Find where the given text appears and provide that cell's center as (X, Y) coordinate. 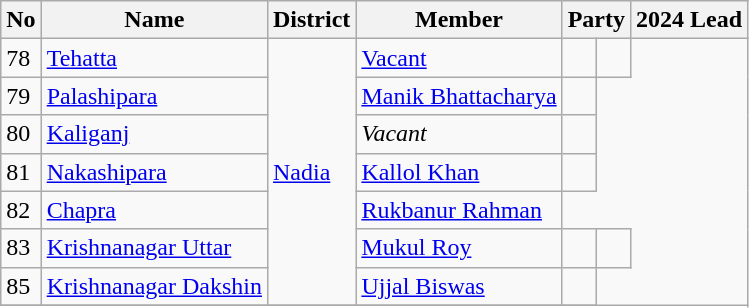
Krishnanagar Dakshin (154, 286)
83 (21, 248)
78 (21, 58)
80 (21, 134)
Nadia (311, 172)
District (311, 20)
Palashipara (154, 96)
Mukul Roy (459, 248)
Kaliganj (154, 134)
Krishnanagar Uttar (154, 248)
Chapra (154, 210)
81 (21, 172)
Manik Bhattacharya (459, 96)
Kallol Khan (459, 172)
No (21, 20)
2024 Lead (690, 20)
Ujjal Biswas (459, 286)
Rukbanur Rahman (459, 210)
Nakashipara (154, 172)
Party (596, 20)
82 (21, 210)
Name (154, 20)
Member (459, 20)
79 (21, 96)
85 (21, 286)
Tehatta (154, 58)
